Pinpoint the cell where the given text exists, returning its [X, Y] midpoint coordinate. 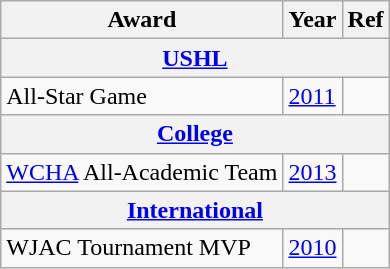
WCHA All-Academic Team [142, 172]
WJAC Tournament MVP [142, 248]
College [195, 134]
USHL [195, 58]
International [195, 210]
Year [312, 20]
2011 [312, 96]
All-Star Game [142, 96]
Award [142, 20]
2010 [312, 248]
2013 [312, 172]
Ref [366, 20]
